For the text-containing cell, return its midpoint in [x, y] coordinate format. 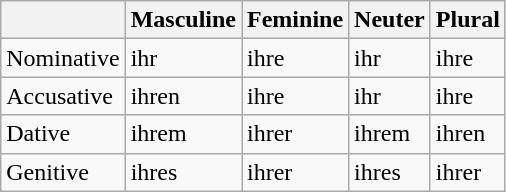
Neuter [390, 20]
Feminine [296, 20]
Plural [468, 20]
Dative [63, 134]
Genitive [63, 172]
Accusative [63, 96]
Nominative [63, 58]
Masculine [183, 20]
